Identify which cell holds the provided text, then report its (X, Y) central coordinate. 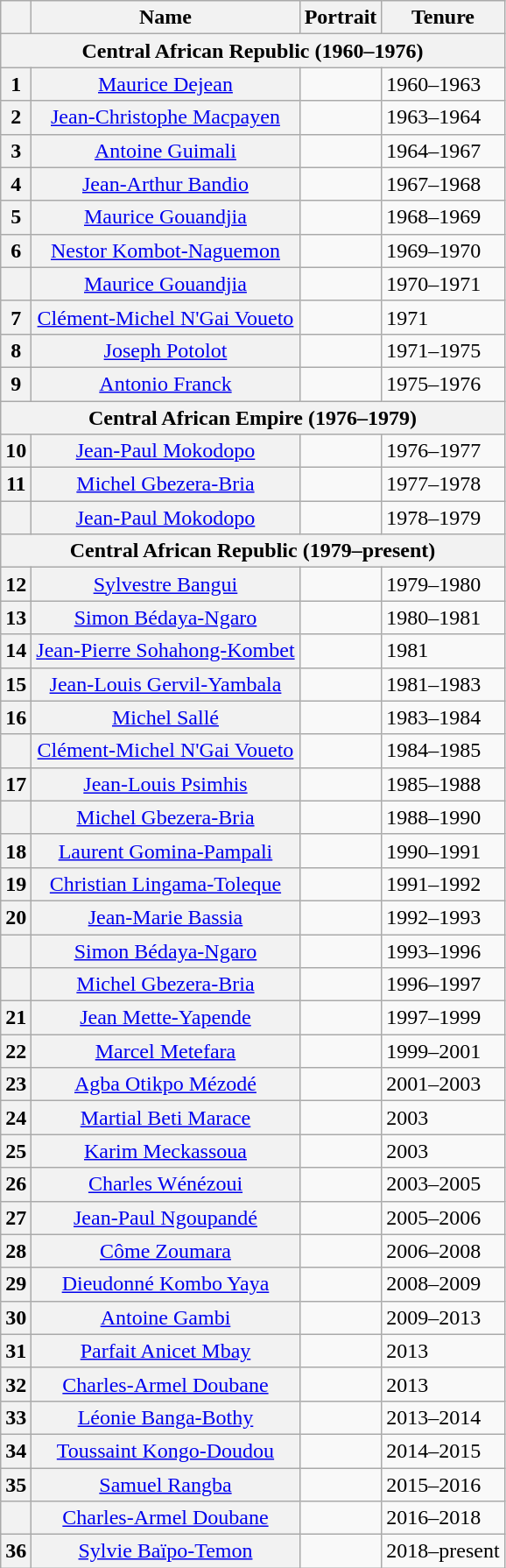
1997–1999 (443, 1018)
2014–2015 (443, 1451)
1975–1976 (443, 384)
24 (16, 1118)
12 (16, 584)
17 (16, 784)
7 (16, 317)
2016–2018 (443, 1518)
1988–1990 (443, 817)
Portrait (341, 18)
Karim Meckassoua (165, 1151)
Antoine Gambi (165, 1317)
1993–1996 (443, 950)
2001–2003 (443, 1084)
1992–1993 (443, 917)
Côme Zoumara (165, 1251)
Toussaint Kongo-Doudou (165, 1451)
1971–1975 (443, 350)
1971 (443, 317)
1984–1985 (443, 751)
1981–1983 (443, 684)
Marcel Metefara (165, 1051)
1969–1970 (443, 251)
8 (16, 350)
2018–present (443, 1551)
Maurice Dejean (165, 84)
28 (16, 1251)
9 (16, 384)
Jean-Paul Ngoupandé (165, 1218)
Martial Beti Marace (165, 1118)
20 (16, 917)
16 (16, 717)
1964–1967 (443, 151)
Central African Republic (1960–1976) (252, 51)
26 (16, 1184)
2 (16, 117)
Joseph Potolot (165, 350)
1980–1981 (443, 618)
13 (16, 618)
1996–1997 (443, 985)
4 (16, 184)
Samuel Rangba (165, 1485)
14 (16, 651)
Sylvestre Bangui (165, 584)
29 (16, 1284)
19 (16, 884)
2006–2008 (443, 1251)
1970–1971 (443, 284)
1978–1979 (443, 518)
Jean-Christophe Macpayen (165, 117)
1968–1969 (443, 217)
Jean Mette-Yapende (165, 1018)
1979–1980 (443, 584)
Sylvie Baïpo-Temon (165, 1551)
1960–1963 (443, 84)
Laurent Gomina-Pampali (165, 851)
Antoine Guimali (165, 151)
1991–1992 (443, 884)
25 (16, 1151)
Antonio Franck (165, 384)
2013–2014 (443, 1417)
Dieudonné Kombo Yaya (165, 1284)
36 (16, 1551)
Jean-Arthur Bandio (165, 184)
31 (16, 1351)
Jean-Louis Gervil-Yambala (165, 684)
1977–1978 (443, 484)
23 (16, 1084)
3 (16, 151)
Tenure (443, 18)
22 (16, 1051)
Central African Republic (1979–present) (252, 551)
27 (16, 1218)
35 (16, 1485)
1976–1977 (443, 451)
32 (16, 1384)
Nestor Kombot-Naguemon (165, 251)
18 (16, 851)
33 (16, 1417)
Charles Wénézoui (165, 1184)
Jean-Marie Bassia (165, 917)
2009–2013 (443, 1317)
2008–2009 (443, 1284)
1981 (443, 651)
2003–2005 (443, 1184)
Central African Empire (1976–1979) (252, 418)
10 (16, 451)
11 (16, 484)
1963–1964 (443, 117)
Parfait Anicet Mbay (165, 1351)
Michel Sallé (165, 717)
1983–1984 (443, 717)
Name (165, 18)
Christian Lingama-Toleque (165, 884)
1999–2001 (443, 1051)
21 (16, 1018)
1967–1968 (443, 184)
Jean-Louis Psimhis (165, 784)
2015–2016 (443, 1485)
Jean-Pierre Sohahong-Kombet (165, 651)
15 (16, 684)
1990–1991 (443, 851)
34 (16, 1451)
30 (16, 1317)
Agba Otikpo Mézodé (165, 1084)
2005–2006 (443, 1218)
6 (16, 251)
Léonie Banga-Bothy (165, 1417)
5 (16, 217)
1985–1988 (443, 784)
1 (16, 84)
